Detect which cell encompasses the target text, then output its (x, y) center coordinate. 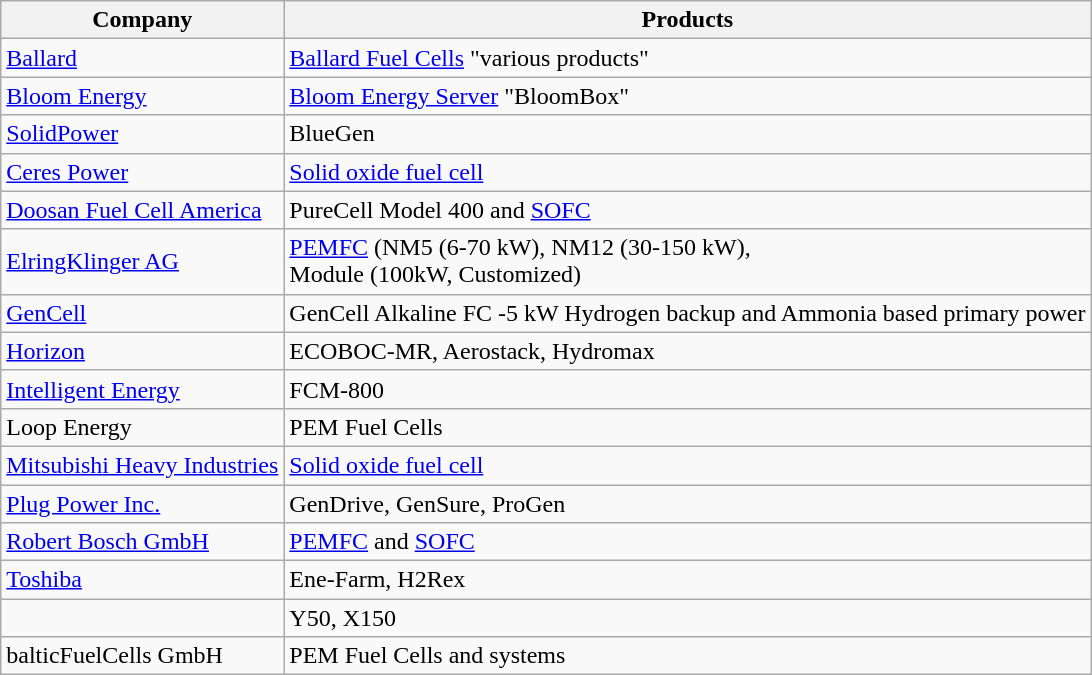
Ene-Farm, H2Rex (688, 580)
FCM-800 (688, 389)
GenCell Alkaline FC -5 kW Hydrogen backup and Ammonia based primary power (688, 313)
Robert Bosch GmbH (142, 542)
ElringKlinger AG (142, 262)
Loop Energy (142, 427)
Horizon (142, 351)
Company (142, 20)
Toshiba (142, 580)
Intelligent Energy (142, 389)
PEMFC and SOFC (688, 542)
Mitsubishi Heavy Industries (142, 465)
PEM Fuel Cells and systems (688, 656)
Ballard (142, 58)
Ballard Fuel Cells "various products" (688, 58)
SolidPower (142, 134)
Products (688, 20)
Ceres Power (142, 172)
Doosan Fuel Cell America (142, 210)
PureCell Model 400 and SOFC (688, 210)
BlueGen (688, 134)
balticFuelCells GmbH (142, 656)
GenDrive, GenSure, ProGen (688, 503)
Y50, X150 (688, 618)
PEM Fuel Cells (688, 427)
PEMFC (NM5 (6-70 kW), NM12 (30-150 kW),Module (100kW, Customized) (688, 262)
Bloom Energy (142, 96)
GenCell (142, 313)
Plug Power Inc. (142, 503)
ECOBOC-MR, Aerostack, Hydromax (688, 351)
Bloom Energy Server "BloomBox" (688, 96)
